Provide the [X, Y] coordinate of the cell's center where the given text is located.  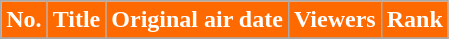
Rank [414, 20]
Viewers [334, 20]
No. [24, 20]
Title [76, 20]
Original air date [198, 20]
